Scan for the cell matching the given text and deliver its (X, Y) coordinate at center. 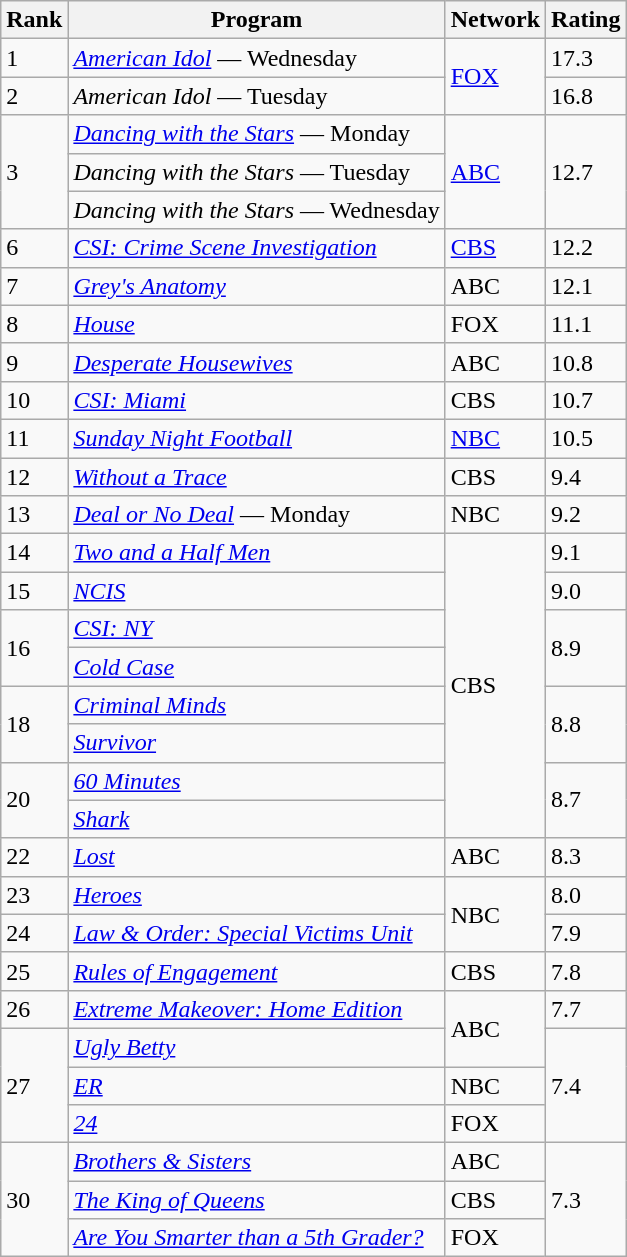
Brothers & Sisters (256, 1162)
American Idol — Wednesday (256, 58)
Desperate Housewives (256, 362)
ER (256, 1085)
8.7 (586, 800)
30 (34, 1200)
8 (34, 324)
26 (34, 1009)
11.1 (586, 324)
Without a Trace (256, 477)
23 (34, 895)
CSI: NY (256, 629)
7.7 (586, 1009)
13 (34, 515)
27 (34, 1085)
Are You Smarter than a 5th Grader? (256, 1238)
60 Minutes (256, 781)
14 (34, 553)
Dancing with the Stars — Monday (256, 134)
10 (34, 400)
Heroes (256, 895)
9.2 (586, 515)
Program (256, 20)
Dancing with the Stars — Wednesday (256, 210)
12.2 (586, 248)
16.8 (586, 96)
15 (34, 591)
CSI: Miami (256, 400)
1 (34, 58)
12 (34, 477)
NCIS (256, 591)
7.3 (586, 1200)
17.3 (586, 58)
Criminal Minds (256, 705)
3 (34, 172)
House (256, 324)
The King of Queens (256, 1200)
Survivor (256, 743)
Ugly Betty (256, 1047)
Rating (586, 20)
8.3 (586, 857)
7.4 (586, 1085)
10.5 (586, 438)
20 (34, 800)
Dancing with the Stars — Tuesday (256, 172)
10.8 (586, 362)
Rank (34, 20)
10.7 (586, 400)
Sunday Night Football (256, 438)
7 (34, 286)
8.9 (586, 648)
7.8 (586, 971)
American Idol — Tuesday (256, 96)
16 (34, 648)
Two and a Half Men (256, 553)
9.1 (586, 553)
18 (34, 724)
9.4 (586, 477)
Lost (256, 857)
CSI: Crime Scene Investigation (256, 248)
12.1 (586, 286)
Deal or No Deal — Monday (256, 515)
Extreme Makeover: Home Edition (256, 1009)
11 (34, 438)
Rules of Engagement (256, 971)
Network (495, 20)
Cold Case (256, 667)
9 (34, 362)
8.8 (586, 724)
8.0 (586, 895)
9.0 (586, 591)
Shark (256, 819)
Grey's Anatomy (256, 286)
6 (34, 248)
7.9 (586, 933)
2 (34, 96)
25 (34, 971)
22 (34, 857)
Law & Order: Special Victims Unit (256, 933)
12.7 (586, 172)
